Scan for the cell matching the given text and deliver its [X, Y] coordinate at center. 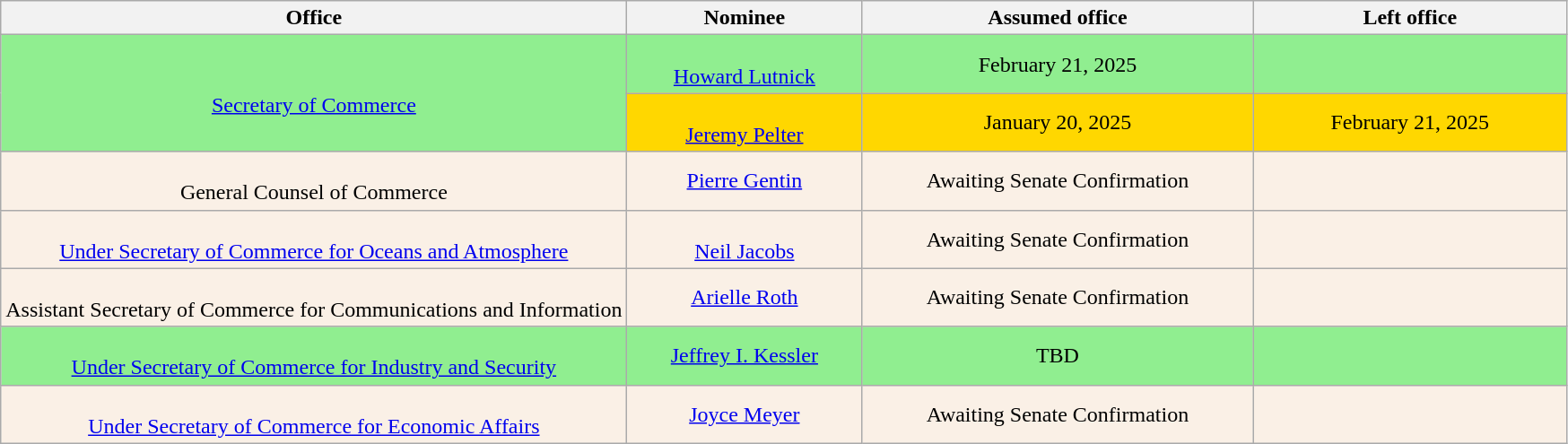
Joyce Meyer [745, 414]
Jeremy Pelter [745, 122]
Jeffrey I. Kessler [745, 355]
Under Secretary of Commerce for Economic Affairs [314, 414]
General Counsel of Commerce [314, 181]
Nominee [745, 18]
Assistant Secretary of Commerce for Communications and Information [314, 298]
Howard Lutnick [745, 65]
Pierre Gentin [745, 181]
Left office [1410, 18]
January 20, 2025 [1058, 122]
Assumed office [1058, 18]
Under Secretary of Commerce for Oceans and Atmosphere [314, 239]
Office [314, 18]
Under Secretary of Commerce for Industry and Security [314, 355]
Neil Jacobs [745, 239]
Secretary of Commerce [314, 93]
Arielle Roth [745, 298]
TBD [1058, 355]
